Return [x, y] of the center of cell containing provided text 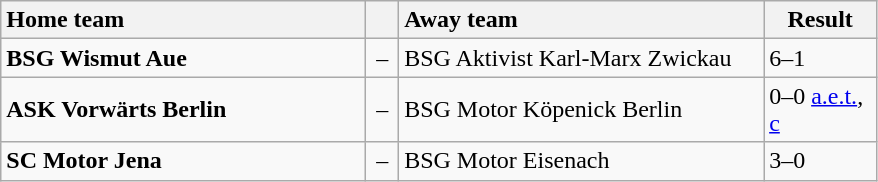
BSG Aktivist Karl-Marx Zwickau [582, 58]
BSG Wismut Aue [184, 58]
Home team [184, 20]
Away team [582, 20]
BSG Motor Köpenick Berlin [582, 110]
Result [820, 20]
ASK Vorwärts Berlin [184, 110]
3–0 [820, 161]
0–0 a.e.t., c [820, 110]
SC Motor Jena [184, 161]
6–1 [820, 58]
BSG Motor Eisenach [582, 161]
